Search for the cell housing the specified text and yield its (X, Y) center coordinate. 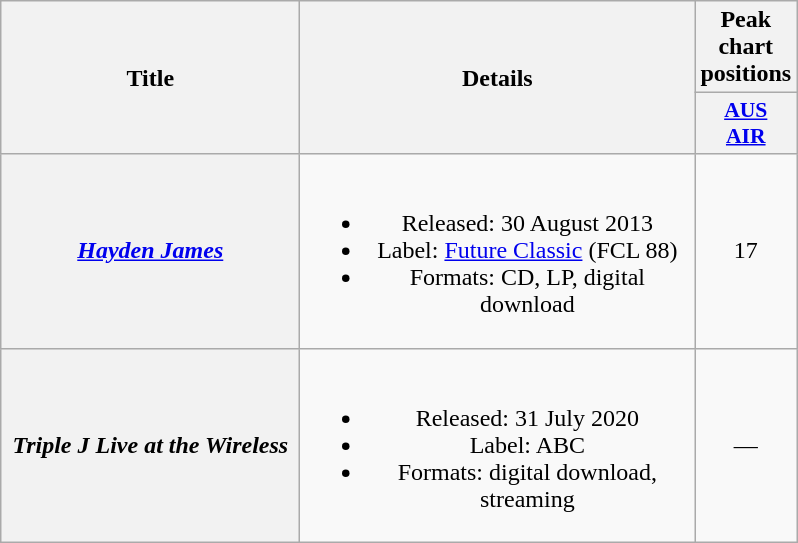
Details (498, 78)
AUSAIR (746, 124)
17 (746, 251)
Released: 31 July 2020Label: ABCFormats: digital download, streaming (498, 445)
Hayden James (150, 251)
Triple J Live at the Wireless (150, 445)
Released: 30 August 2013Label: Future Classic (FCL 88)Formats: CD, LP, digital download (498, 251)
Peak chart positions (746, 47)
— (746, 445)
Title (150, 78)
